Output the [X, Y] coordinate of the center of the cell containing the given text.  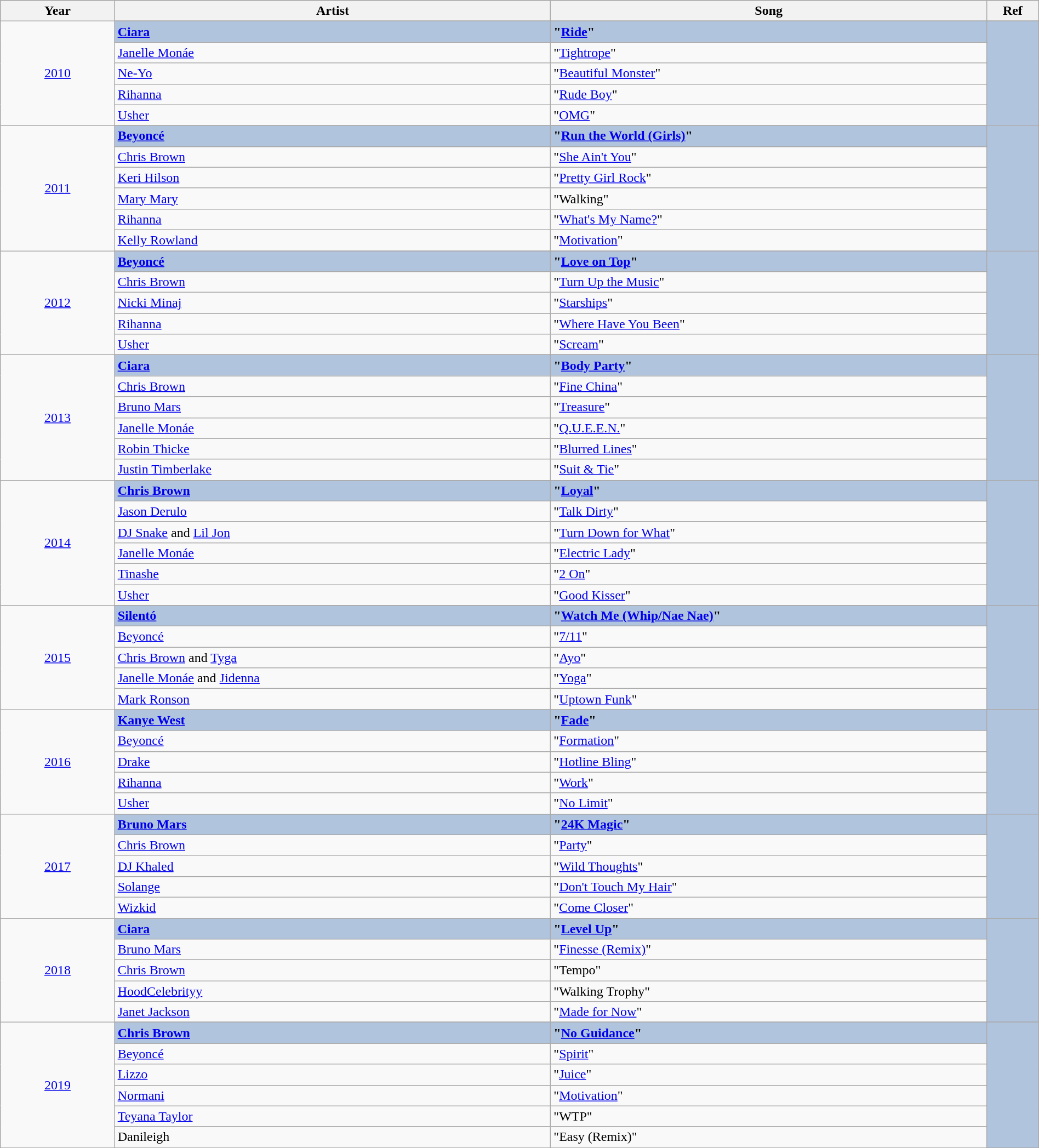
"Q.U.E.E.N." [769, 428]
Wizkid [333, 907]
"Easy (Remix)" [769, 1137]
"Body Party" [769, 365]
"Beautiful Monster" [769, 73]
Song [769, 11]
"Don't Touch My Hair" [769, 887]
"24K Magic" [769, 824]
Nicki Minaj [333, 303]
Janelle Monáe and Jidenna [333, 678]
"Turn Up the Music" [769, 282]
HoodCelebrityy [333, 991]
2013 [58, 418]
"Turn Down for What" [769, 532]
"Ride" [769, 32]
2017 [58, 866]
"WTP" [769, 1116]
Drake [333, 762]
Tinashe [333, 574]
Year [58, 11]
2015 [58, 658]
2016 [58, 762]
2018 [58, 970]
Normani [333, 1095]
Solange [333, 887]
"Loyal" [769, 490]
"2 On" [769, 574]
"Electric Lady" [769, 553]
Ref [1013, 11]
"Blurred Lines" [769, 449]
"Rude Boy" [769, 94]
Keri Hilson [333, 178]
"Starships" [769, 303]
"Watch Me (Whip/Nae Nae)" [769, 616]
"Talk Dirty" [769, 511]
Mary Mary [333, 198]
Danileigh [333, 1137]
"Good Kisser" [769, 595]
"Suit & Tie" [769, 470]
"She Ain't You" [769, 157]
2012 [58, 303]
"Uptown Funk" [769, 699]
Silentó [333, 616]
"Come Closer" [769, 907]
"Tightrope" [769, 53]
"Run the World (Girls)" [769, 136]
"7/11" [769, 637]
"Made for Now" [769, 1012]
"Finesse (Remix)" [769, 950]
Chris Brown and Tyga [333, 658]
"Pretty Girl Rock" [769, 178]
"Party" [769, 845]
2011 [58, 188]
"Tempo" [769, 970]
"Yoga" [769, 678]
Janet Jackson [333, 1012]
"Formation" [769, 741]
Robin Thicke [333, 449]
"Walking" [769, 198]
Teyana Taylor [333, 1116]
2014 [58, 542]
"What's My Name?" [769, 219]
"Work" [769, 783]
Lizzo [333, 1075]
"No Guidance" [769, 1033]
"Fine China" [769, 386]
Kanye West [333, 720]
"No Limit" [769, 803]
"OMG" [769, 115]
"Fade" [769, 720]
"Where Have You Been" [769, 324]
"Ayo" [769, 658]
"Scream" [769, 345]
Justin Timberlake [333, 470]
"Spirit" [769, 1054]
"Juice" [769, 1075]
"Wild Thoughts" [769, 866]
"Treasure" [769, 407]
DJ Snake and Lil Jon [333, 532]
"Love on Top" [769, 261]
"Level Up" [769, 929]
DJ Khaled [333, 866]
Jason Derulo [333, 511]
2019 [58, 1085]
Kelly Rowland [333, 240]
Ne-Yo [333, 73]
"Walking Trophy" [769, 991]
2010 [58, 73]
"Hotline Bling" [769, 762]
Artist [333, 11]
Mark Ronson [333, 699]
